Provide the (x, y) coordinate of the cell's center where the given text is located.  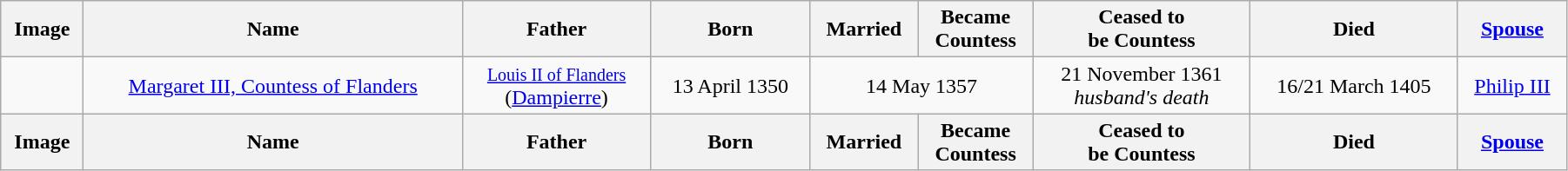
Louis II of Flanders(Dampierre) (556, 85)
14 May 1357 (921, 85)
13 April 1350 (731, 85)
Margaret III, Countess of Flanders (273, 85)
21 November 1361husband's death (1142, 85)
Philip III (1512, 85)
16/21 March 1405 (1354, 85)
